Extract the [x, y] coordinate from the center of the cell holding the provided text.  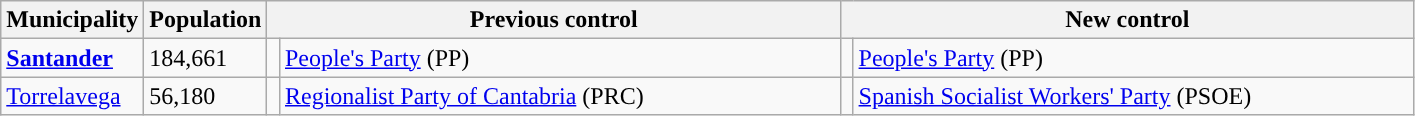
Population [206, 20]
Regionalist Party of Cantabria (PRC) [560, 96]
Previous control [554, 20]
Santander [72, 58]
Spanish Socialist Workers' Party (PSOE) [1134, 96]
New control [1127, 20]
Torrelavega [72, 96]
Municipality [72, 20]
56,180 [206, 96]
184,661 [206, 58]
